Capture the cell that displays the provided text and extract its (X, Y) central coordinate. 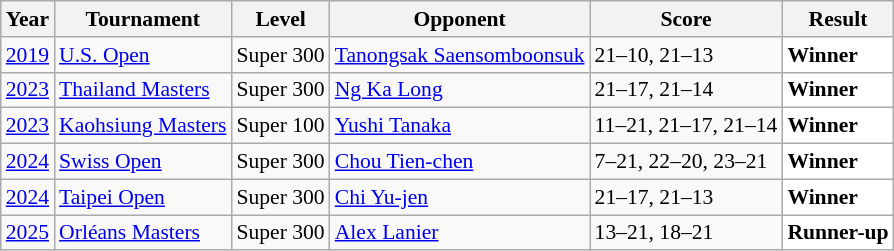
Year (28, 19)
U.S. Open (142, 55)
Opponent (460, 19)
Thailand Masters (142, 90)
Swiss Open (142, 162)
11–21, 21–17, 21–14 (686, 126)
Super 100 (280, 126)
Yushi Tanaka (460, 126)
21–17, 21–14 (686, 90)
Ng Ka Long (460, 90)
21–10, 21–13 (686, 55)
Chou Tien-chen (460, 162)
2019 (28, 55)
Runner-up (838, 233)
7–21, 22–20, 23–21 (686, 162)
Tanongsak Saensomboonsuk (460, 55)
Orléans Masters (142, 233)
Taipei Open (142, 197)
Chi Yu-jen (460, 197)
21–17, 21–13 (686, 197)
Level (280, 19)
Alex Lanier (460, 233)
Score (686, 19)
Kaohsiung Masters (142, 126)
Tournament (142, 19)
Result (838, 19)
2025 (28, 233)
13–21, 18–21 (686, 233)
